Determine the [x, y] coordinate at the center of the cell enclosing the given text.  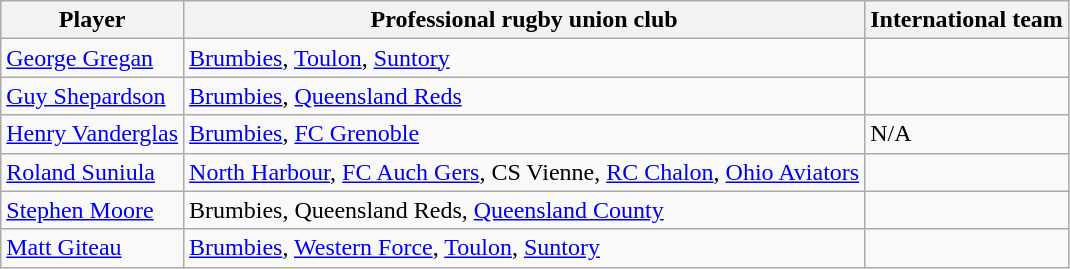
North Harbour, FC Auch Gers, CS Vienne, RC Chalon, Ohio Aviators [524, 172]
Matt Giteau [92, 248]
Henry Vanderglas [92, 134]
Stephen Moore [92, 210]
Brumbies, FC Grenoble [524, 134]
Professional rugby union club [524, 20]
Guy Shepardson [92, 96]
Player [92, 20]
Brumbies, Queensland Reds, Queensland County [524, 210]
Roland Suniula [92, 172]
Brumbies, Toulon, Suntory [524, 58]
George Gregan [92, 58]
Brumbies, Queensland Reds [524, 96]
Brumbies, Western Force, Toulon, Suntory [524, 248]
International team [967, 20]
N/A [967, 134]
